Provide the (X, Y) coordinate of the cell's center where the given text is located.  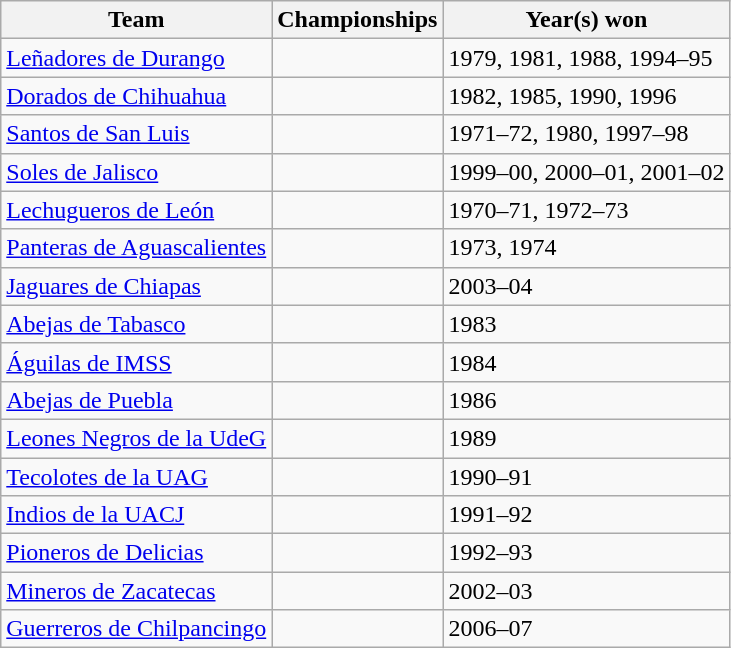
Indios de la UACJ (136, 515)
2003–04 (586, 286)
Mineros de Zacatecas (136, 591)
1991–92 (586, 515)
Jaguares de Chiapas (136, 286)
1979, 1981, 1988, 1994–95 (586, 58)
1970–71, 1972–73 (586, 210)
1973, 1974 (586, 248)
1982, 1985, 1990, 1996 (586, 96)
Leones Negros de la UdeG (136, 438)
Year(s) won (586, 20)
2006–07 (586, 629)
1983 (586, 324)
Soles de Jalisco (136, 172)
Dorados de Chihuahua (136, 96)
Abejas de Tabasco (136, 324)
Abejas de Puebla (136, 400)
Championships (358, 20)
1992–93 (586, 553)
Santos de San Luis (136, 134)
Tecolotes de la UAG (136, 477)
Team (136, 20)
Panteras de Aguascalientes (136, 248)
1971–72, 1980, 1997–98 (586, 134)
1990–91 (586, 477)
Pioneros de Delicias (136, 553)
2002–03 (586, 591)
Lechugueros de León (136, 210)
1999–00, 2000–01, 2001–02 (586, 172)
1989 (586, 438)
1984 (586, 362)
Águilas de IMSS (136, 362)
Leñadores de Durango (136, 58)
Guerreros de Chilpancingo (136, 629)
1986 (586, 400)
